Detect which cell encompasses the target text, then output its (X, Y) center coordinate. 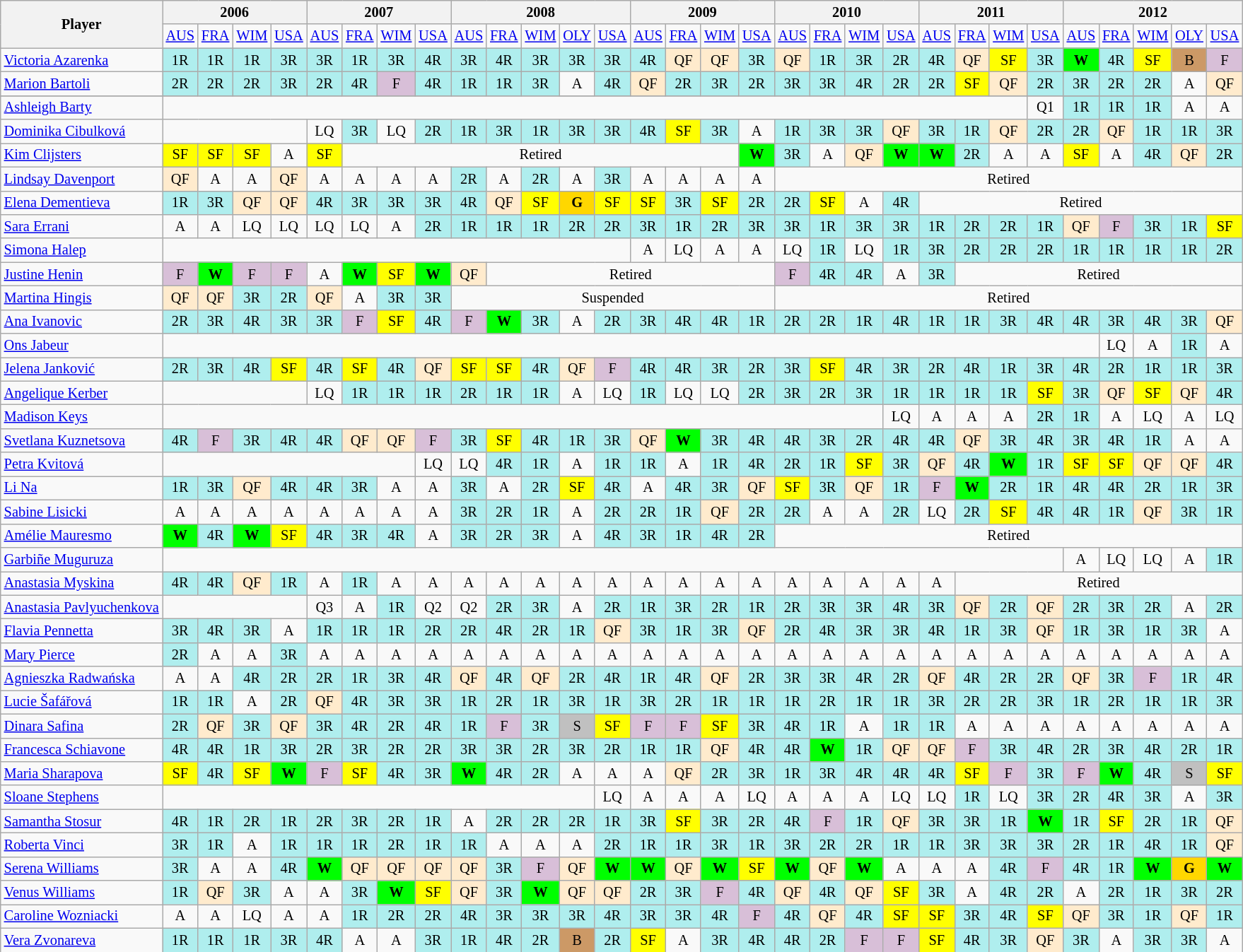
Mary Pierce (82, 654)
Maria Sharapova (82, 773)
Serena Williams (82, 869)
Amélie Mauresmo (82, 536)
Li Na (82, 488)
Justine Henin (82, 274)
Lucie Šafářová (82, 702)
Petra Kvitová (82, 464)
Ashleigh Barty (82, 107)
Sloane Stephens (82, 797)
Angelique Kerber (82, 393)
Flavia Pennetta (82, 630)
Madison Keys (82, 416)
Marion Bartoli (82, 83)
2006 (235, 12)
Garbiñe Muguruza (82, 559)
Ons Jabeur (82, 346)
Svetlana Kuznetsova (82, 440)
2009 (702, 12)
Ana Ivanovic (82, 322)
Anastasia Myskina (82, 583)
2008 (541, 12)
Martina Hingis (82, 298)
Kim Clijsters (82, 155)
Jelena Janković (82, 369)
Sara Errani (82, 226)
Q3 (325, 607)
Vera Zvonareva (82, 940)
Venus Williams (82, 893)
Player (82, 24)
Roberta Vinci (82, 845)
Anastasia Pavlyuchenkova (82, 607)
Caroline Wozniacki (82, 916)
Sabine Lisicki (82, 512)
2011 (991, 12)
Suspended (613, 298)
Francesca Schiavone (82, 750)
Lindsay Davenport (82, 179)
Samantha Stosur (82, 821)
Simona Halep (82, 250)
Agnieszka Radwańska (82, 678)
Dominika Cibulková (82, 131)
Victoria Azarenka (82, 60)
Q1 (1045, 107)
2007 (379, 12)
2010 (846, 12)
Elena Dementieva (82, 203)
2012 (1153, 12)
Dinara Safina (82, 726)
